Provide the [X, Y] coordinate of the cell's center where the given text is located.  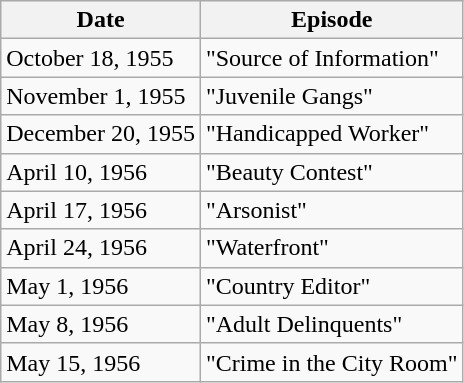
November 1, 1955 [101, 96]
May 1, 1956 [101, 286]
"Handicapped Worker" [332, 134]
October 18, 1955 [101, 58]
Date [101, 20]
"Country Editor" [332, 286]
"Adult Delinquents" [332, 324]
Episode [332, 20]
December 20, 1955 [101, 134]
"Juvenile Gangs" [332, 96]
May 15, 1956 [101, 362]
"Crime in the City Room" [332, 362]
April 24, 1956 [101, 248]
May 8, 1956 [101, 324]
"Source of Information" [332, 58]
"Arsonist" [332, 210]
"Beauty Contest" [332, 172]
"Waterfront" [332, 248]
April 17, 1956 [101, 210]
April 10, 1956 [101, 172]
